Find where the given text appears and provide that cell's center as [X, Y] coordinate. 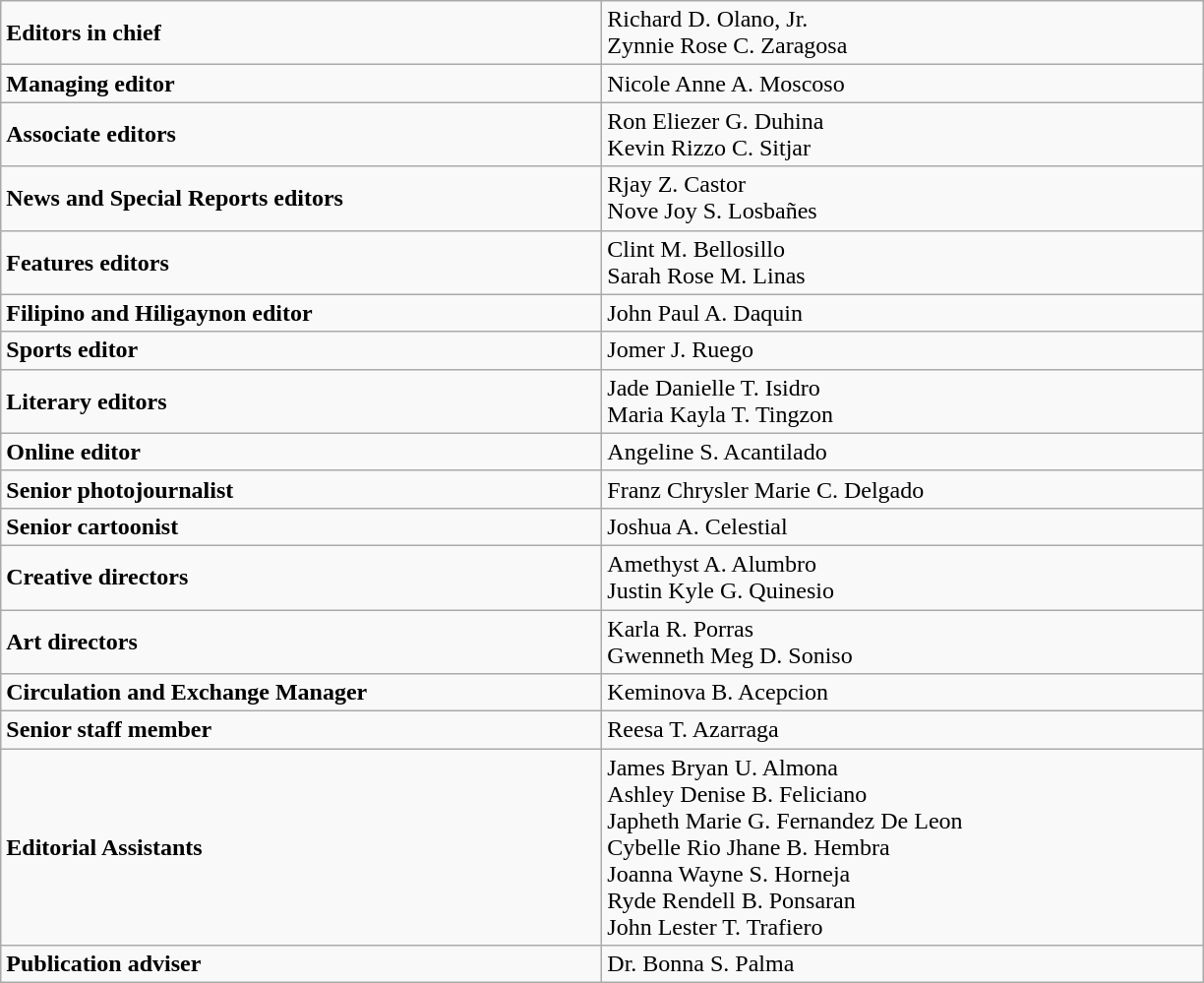
Circulation and Exchange Manager [301, 693]
Jade Danielle T. Isidro Maria Kayla T. Tingzon [903, 401]
Features editors [301, 262]
Publication adviser [301, 964]
Jomer J. Ruego [903, 350]
Richard D. Olano, Jr. Zynnie Rose C. Zaragosa [903, 33]
Keminova B. Acepcion [903, 693]
Dr. Bonna S. Palma [903, 964]
Editorial Assistants [301, 847]
Senior cartoonist [301, 526]
Amethyst A. Alumbro Justin Kyle G. Quinesio [903, 577]
Editors in chief [301, 33]
Rjay Z. Castor Nove Joy S. Losbañes [903, 199]
Joshua A. Celestial [903, 526]
John Paul A. Daquin [903, 313]
Associate editors [301, 134]
Nicole Anne A. Moscoso [903, 84]
Karla R. Porras Gwenneth Meg D. Soniso [903, 642]
Literary editors [301, 401]
Clint M. Bellosillo Sarah Rose M. Linas [903, 262]
Reesa T. Azarraga [903, 730]
Online editor [301, 452]
Senior photojournalist [301, 489]
Angeline S. Acantilado [903, 452]
Ron Eliezer G. Duhina Kevin Rizzo C. Sitjar [903, 134]
Senior staff member [301, 730]
Sports editor [301, 350]
Managing editor [301, 84]
Creative directors [301, 577]
News and Special Reports editors [301, 199]
Art directors [301, 642]
Filipino and Hiligaynon editor [301, 313]
Franz Chrysler Marie C. Delgado [903, 489]
